Determine the [X, Y] coordinate at the center of the cell enclosing the given text.  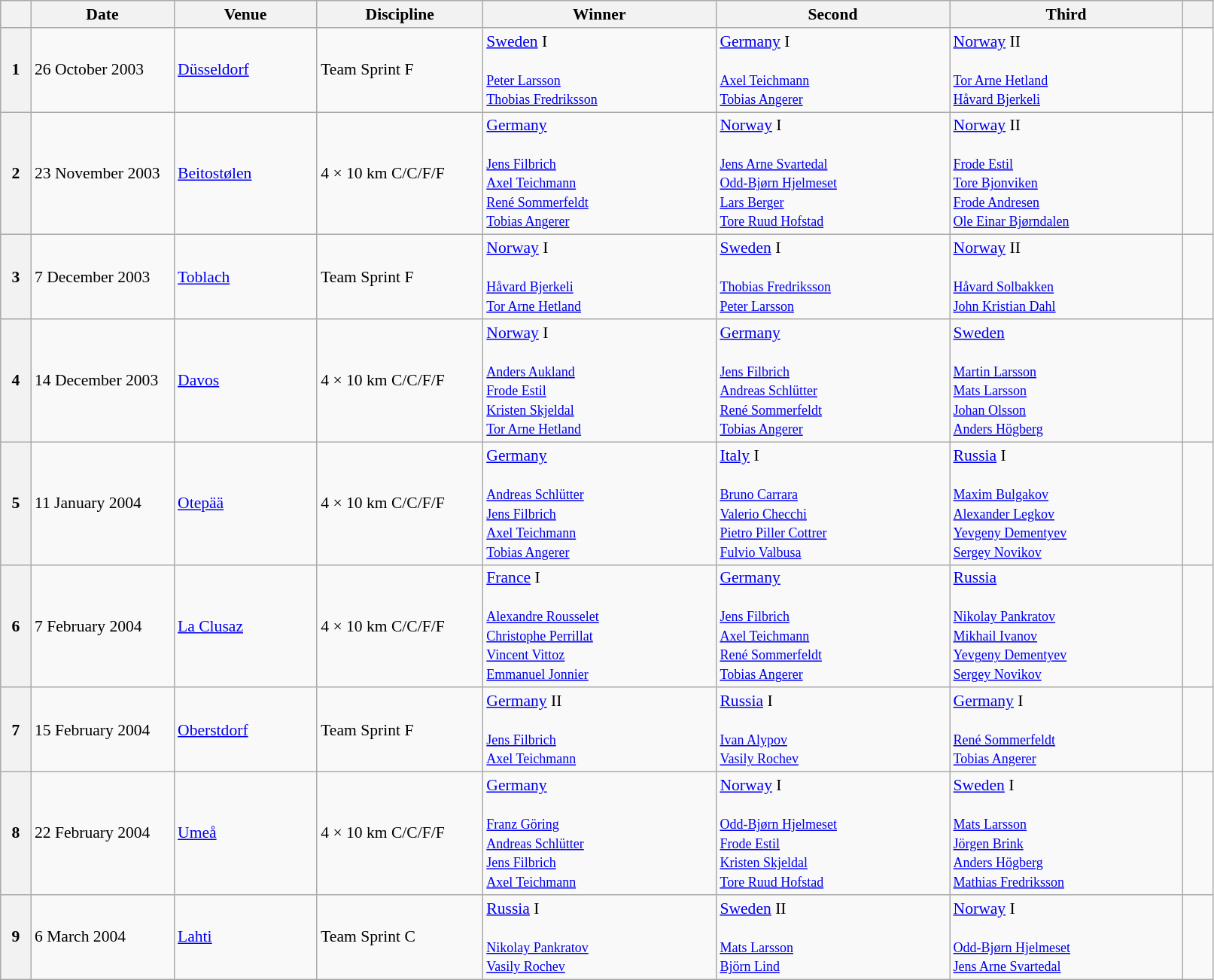
Düsseldorf [245, 70]
Germany IAxel Teichmann Tobias Angerer [832, 70]
Norway IHåvard Bjerkeli Tor Arne Hetland [599, 277]
SwedenMartin Larsson Mats Larsson Johan Olsson Anders Högberg [1066, 381]
La Clusaz [245, 626]
Toblach [245, 277]
Sweden IIMats Larsson Björn Lind [832, 937]
Sweden IThobias Fredriksson Peter Larsson [832, 277]
Venue [245, 14]
2 [16, 173]
Discipline [400, 14]
France IAlexandre Rousselet Christophe Perrillat Vincent Vittoz Emmanuel Jonnier [599, 626]
GermanyFranz Göring Andreas Schlütter Jens Filbrich Axel Teichmann [599, 834]
Norway IOdd-Bjørn Hjelmeset Frode Estil Kristen Skjeldal Tore Ruud Hofstad [832, 834]
7 February 2004 [102, 626]
Team Sprint C [400, 937]
6 March 2004 [102, 937]
Sweden IMats Larsson Jörgen Brink Anders Högberg Mathias Fredriksson [1066, 834]
Lahti [245, 937]
GermanyJens Filbrich Andreas Schlütter René Sommerfeldt Tobias Angerer [832, 381]
6 [16, 626]
Sweden IPeter Larsson Thobias Fredriksson [599, 70]
4 [16, 381]
Otepää [245, 503]
1 [16, 70]
3 [16, 277]
Germany IRené Sommerfeldt Tobias Angerer [1066, 730]
Russia INikolay Pankratov Vasily Rochev [599, 937]
Beitostølen [245, 173]
Italy IBruno Carrara Valerio Checchi Pietro Piller Cottrer Fulvio Valbusa [832, 503]
Norway IIHåvard Solbakken John Kristian Dahl [1066, 277]
Norway IIFrode Estil Tore Bjonviken Frode Andresen Ole Einar Bjørndalen [1066, 173]
15 February 2004 [102, 730]
Norway IITor Arne Hetland Håvard Bjerkeli [1066, 70]
7 December 2003 [102, 277]
11 January 2004 [102, 503]
Norway IJens Arne Svartedal Odd-Bjørn Hjelmeset Lars Berger Tore Ruud Hofstad [832, 173]
Russia IMaxim Bulgakov Alexander Legkov Yevgeny Dementyev Sergey Novikov [1066, 503]
Winner [599, 14]
8 [16, 834]
Second [832, 14]
7 [16, 730]
RussiaNikolay Pankratov Mikhail Ivanov Yevgeny Dementyev Sergey Novikov [1066, 626]
Oberstdorf [245, 730]
Russia IIvan Alypov Vasily Rochev [832, 730]
5 [16, 503]
26 October 2003 [102, 70]
Germany IIJens Filbrich Axel Teichmann [599, 730]
GermanyAndreas Schlütter Jens Filbrich Axel Teichmann Tobias Angerer [599, 503]
Davos [245, 381]
Third [1066, 14]
14 December 2003 [102, 381]
22 February 2004 [102, 834]
Date [102, 14]
9 [16, 937]
Norway IOdd-Bjørn Hjelmeset Jens Arne Svartedal [1066, 937]
Norway IAnders Aukland Frode Estil Kristen Skjeldal Tor Arne Hetland [599, 381]
Umeå [245, 834]
23 November 2003 [102, 173]
